Pinpoint the cell where the given text exists, returning its (x, y) midpoint coordinate. 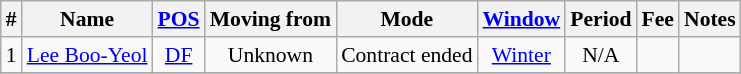
POS (179, 19)
Unknown (270, 55)
Winter (521, 55)
Notes (710, 19)
1 (12, 55)
Contract ended (406, 55)
Mode (406, 19)
Lee Boo-Yeol (88, 55)
Moving from (270, 19)
# (12, 19)
Name (88, 19)
Fee (657, 19)
Period (600, 19)
DF (179, 55)
N/A (600, 55)
Window (521, 19)
